Extract the (X, Y) coordinate from the center of the cell holding the provided text.  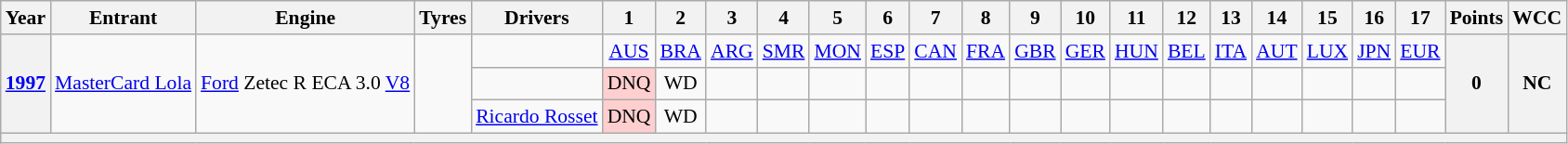
Entrant (123, 18)
Engine (305, 18)
6 (888, 18)
ESP (888, 51)
14 (1276, 18)
2 (680, 18)
5 (838, 18)
11 (1137, 18)
LUX (1327, 51)
ARG (732, 51)
MasterCard Lola (123, 84)
Year (26, 18)
Ford Zetec R ECA 3.0 V8 (305, 84)
Drivers (537, 18)
7 (935, 18)
0 (1477, 84)
WCC (1536, 18)
SMR (784, 51)
AUT (1276, 51)
4 (784, 18)
AUS (630, 51)
Tyres (442, 18)
NC (1536, 84)
12 (1187, 18)
ITA (1231, 51)
16 (1374, 18)
15 (1327, 18)
MON (838, 51)
1 (630, 18)
CAN (935, 51)
GER (1085, 51)
HUN (1137, 51)
BEL (1187, 51)
8 (986, 18)
BRA (680, 51)
Ricardo Rosset (537, 117)
9 (1035, 18)
EUR (1419, 51)
10 (1085, 18)
JPN (1374, 51)
17 (1419, 18)
3 (732, 18)
1997 (26, 84)
GBR (1035, 51)
13 (1231, 18)
FRA (986, 51)
Points (1477, 18)
